Return the [X, Y] coordinate for the center point of the cell that contains the specified text.  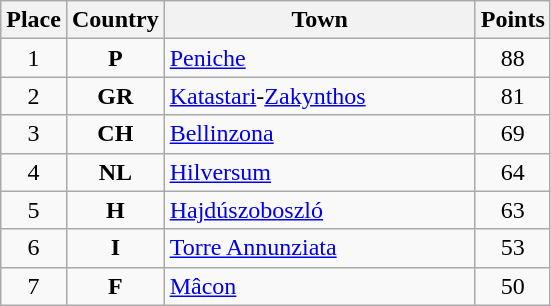
NL [115, 172]
Country [115, 20]
50 [512, 286]
Hajdúszoboszló [320, 210]
5 [34, 210]
Points [512, 20]
63 [512, 210]
Hilversum [320, 172]
I [115, 248]
GR [115, 96]
69 [512, 134]
Place [34, 20]
Mâcon [320, 286]
88 [512, 58]
7 [34, 286]
CH [115, 134]
1 [34, 58]
Peniche [320, 58]
Torre Annunziata [320, 248]
Town [320, 20]
6 [34, 248]
2 [34, 96]
Katastari-Zakynthos [320, 96]
53 [512, 248]
Bellinzona [320, 134]
81 [512, 96]
F [115, 286]
P [115, 58]
H [115, 210]
64 [512, 172]
3 [34, 134]
4 [34, 172]
